Provide the [X, Y] coordinate of the cell's center where the given text is located.  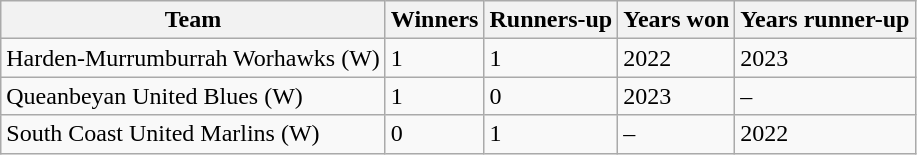
South Coast United Marlins (W) [194, 134]
Queanbeyan United Blues (W) [194, 96]
Runners-up [551, 20]
Years runner-up [825, 20]
Team [194, 20]
Years won [676, 20]
Winners [434, 20]
Harden-Murrumburrah Worhawks (W) [194, 58]
